Pinpoint the cell where the given text exists, returning its (x, y) midpoint coordinate. 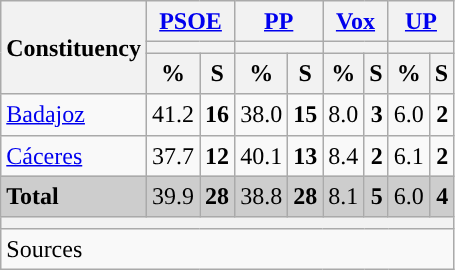
39.9 (172, 196)
13 (306, 156)
37.7 (172, 156)
38.8 (262, 196)
Badajoz (74, 114)
16 (218, 114)
12 (218, 156)
5 (376, 196)
38.0 (262, 114)
Total (74, 196)
PP (279, 22)
15 (306, 114)
UP (420, 22)
3 (376, 114)
4 (441, 196)
Cáceres (74, 156)
8.1 (344, 196)
41.2 (172, 114)
Constituency (74, 48)
6.1 (408, 156)
40.1 (262, 156)
Sources (228, 248)
8.0 (344, 114)
8.4 (344, 156)
Vox (356, 22)
PSOE (190, 22)
